For the text-containing cell, return its midpoint in [x, y] coordinate format. 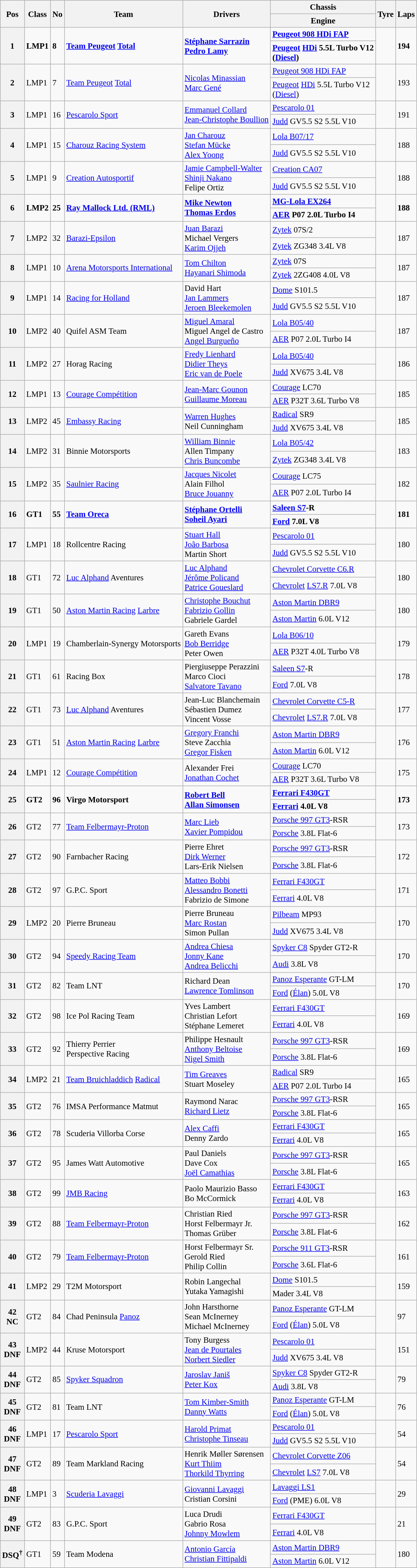
Matteo Bobbi Alessandro Bonetti Fabrizio de Simone [227, 890]
Laps [406, 14]
Tom Chilton Hayanari Shimoda [227, 268]
Pierre Bruneau [124, 923]
Drivers [227, 14]
82 [57, 985]
186 [406, 364]
34 [12, 1079]
1 [12, 46]
Farnbacher Racing [124, 857]
Mader 3.4L V8 [323, 1293]
6 [12, 208]
Virgo Motorsport [124, 799]
33 [12, 1049]
Team Bruichladdich Radical [124, 1079]
11 [12, 364]
45 [57, 421]
Christophe Bouchut Fabrizio Gollin Gabriele Gardel [227, 611]
Christian Ried Horst Felbermayr Jr. Thomas Grüber [227, 1223]
Creation CA07 [323, 169]
Courage LC75 [323, 476]
24 [12, 773]
Chamberlain-Synergy Motorsports [124, 643]
DSQ† [12, 1554]
Chevrolet Corvette Z06 [323, 1456]
4 [12, 145]
Andrea Chiesa Jonny Kane Andrea Belicchi [227, 956]
Warren Hughes Neil Cunningham [227, 421]
Miguel Amaral Miguel Angel de Castro Angel Burgueño [227, 331]
72 [57, 577]
Binnie Motorsports [124, 451]
Paul Daniels Dave Cox Joël Camathias [227, 1163]
Gregory Franchi Steve Zacchia Gregor Fisken [227, 743]
Robert Bell Allan Simonsen [227, 799]
Alexander Frei Jonathan Cochet [227, 773]
Lola B06/10 [323, 635]
Tom Kimber-Smith Danny Watts [227, 1407]
Class [37, 14]
Barazi-Epsilon [124, 238]
194 [406, 46]
Gareth Evans Bob Berridge Peter Owen [227, 643]
Scuderia Lavaggi [124, 1494]
Ford (PME) 6.0L V8 [323, 1501]
IMSA Performance Matmut [124, 1106]
John Harsthorne Sean McInerney Michael McInerney [227, 1317]
Scuderia Villorba Corse [124, 1133]
163 [406, 1193]
Jan Charouz Stefan Mücke Alex Yoong [227, 145]
151 [406, 1350]
Pilbeam MP93 [323, 914]
43DNF [12, 1350]
36 [12, 1133]
96 [57, 799]
Zytek 07S/2 [323, 230]
159 [406, 1286]
Team Oreca [124, 514]
22 [12, 709]
Embassy Racing [124, 421]
38 [12, 1193]
172 [406, 857]
89 [57, 1464]
59 [57, 1554]
Yves Lambert Christian Lefort Stéphane Lemeret [227, 1016]
Emmanuel Collard Jean-Christophe Boullion [227, 115]
Pierre Bruneau Marc Rostan Simon Pullan [227, 923]
Arena Motorsports International [124, 268]
90 [57, 857]
AER P32T 4.0L Turbo V8 [323, 652]
Stéphane Sarrazin Pedro Lamy [227, 46]
Ray Mallock Ltd. (RML) [124, 208]
JMB Racing [124, 1193]
61 [57, 677]
45DNF [12, 1407]
No [57, 14]
Jamie Campbell-Walter Shinji Nakano Felipe Ortiz [227, 178]
Jean-Luc Blanchemain Sébastien Dumez Vincent Vosse [227, 709]
Zytek 07S [323, 261]
84 [57, 1317]
92 [57, 1049]
193 [406, 83]
161 [406, 1257]
Henrik Møller Sørensen Kurt Thiim Thorkild Thyrring [227, 1464]
Horst Felbermayr Sr. Gerold Ried Philip Collin [227, 1257]
2 [12, 83]
T2M Motorsport [124, 1286]
Chevrolet Corvette C5-R [323, 701]
Tim Greaves Stuart Moseley [227, 1079]
Alex Caffi Denny Zardo [227, 1133]
Stuart Hall João Barbosa Martin Short [227, 544]
Jacques Nicolet Alain Filhol Bruce Jouanny [227, 484]
41 [12, 1286]
183 [406, 451]
James Watt Automotive [124, 1163]
Pierre Ehret Dirk Werner Lars-Erik Nielsen [227, 857]
177 [406, 709]
Horag Racing [124, 364]
Spyker Squadron [124, 1380]
William Binnie Allen Timpany Chris Buncombe [227, 451]
73 [57, 709]
181 [406, 514]
Racing Box [124, 677]
Richard Dean Lawrence Tomlinson [227, 985]
Saulnier Racing [124, 484]
Porsche 911 GT3-RSR [323, 1248]
Kruse Motorsport [124, 1350]
Giovanni Lavaggi Cristian Corsini [227, 1494]
162 [406, 1223]
182 [406, 484]
Jean-Marc Gounon Guillaume Moreau [227, 394]
Chassis [323, 7]
Porsche 3.6L Flat-6 [323, 1265]
David Hart Jan Lammers Jeroen Bleekemolen [227, 298]
37 [12, 1163]
Fredy Lienhard Didier Theys Eric van de Poele [227, 364]
30 [12, 956]
Nicolas Minassian Marc Gené [227, 83]
Lavaggi LS1 [323, 1487]
Luca Drudi Gabrio Rosa Johnny Mowlem [227, 1524]
46DNF [12, 1434]
Philippe Hesnault Anthony Beltoise Nigel Smith [227, 1049]
Ice Pol Racing Team [124, 1016]
Tyre [385, 14]
85 [57, 1380]
MG-Lola EX264 [323, 201]
44 [57, 1350]
Zytek 2ZG408 4.0L V8 [323, 275]
171 [406, 890]
Chevrolet Corvette C6.R [323, 569]
Rollcentre Racing [124, 544]
78 [57, 1133]
Raymond Narac Richard Lietz [227, 1106]
95 [57, 1163]
Robin Langechal Yutaka Yamagishi [227, 1286]
Team Markland Racing [124, 1464]
Chad Peninsula Panoz [124, 1317]
Jaroslav Janiš Peter Kox [227, 1380]
26 [12, 827]
Antonio García Christian Fittipaldi [227, 1554]
94 [57, 956]
Pos [12, 14]
Creation Autosportif [124, 178]
Thierry Perrier Perspective Racing [124, 1049]
Tony Burgess Jean de Pourtales Norbert Siedler [227, 1350]
Lola B07/17 [323, 137]
Chevrolet LS7 7.0L V8 [323, 1472]
Stéphane Ortelli Soheil Ayari [227, 514]
Luc Alphand Jérôme Policand Patrice Goueslard [227, 577]
48DNF [12, 1494]
44DNF [12, 1380]
Speedy Racing Team [124, 956]
28 [12, 890]
Juan Barazi Michael Vergers Karim Ojjeh [227, 238]
Lola B05/42 [323, 443]
50 [57, 611]
Racing for Holland [124, 298]
5 [12, 178]
179 [406, 643]
99 [57, 1193]
Charouz Racing System [124, 145]
51 [57, 743]
98 [57, 1016]
176 [406, 743]
Piergiuseppe Perazzini Marco Cioci Salvatore Tavano [227, 677]
Marc Lieb Xavier Pompidou [227, 827]
88 [57, 1223]
191 [406, 115]
47DNF [12, 1464]
81 [57, 1407]
178 [406, 677]
Engine [323, 21]
39 [12, 1223]
Quifel ASM Team [124, 331]
23 [12, 743]
Team Modena [124, 1554]
Harold Primat Christophe Tinseau [227, 1434]
83 [57, 1524]
Paolo Maurizio Basso Bo McCormick [227, 1193]
175 [406, 773]
55 [57, 514]
Mike Newton Thomas Erdos [227, 208]
Team [124, 14]
77 [57, 827]
42NC [12, 1317]
49DNF [12, 1524]
